Pinpoint the cell where the given text exists, returning its [X, Y] midpoint coordinate. 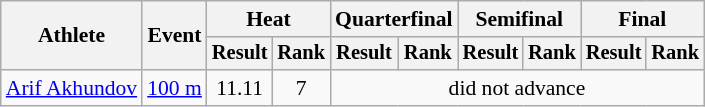
did not advance [517, 88]
Final [642, 19]
Athlete [72, 36]
11.11 [240, 88]
Event [174, 36]
Arif Akhundov [72, 88]
100 m [174, 88]
7 [301, 88]
Quarterfinal [394, 19]
Semifinal [520, 19]
Heat [268, 19]
